Pinpoint the cell where the given text exists, returning its (X, Y) midpoint coordinate. 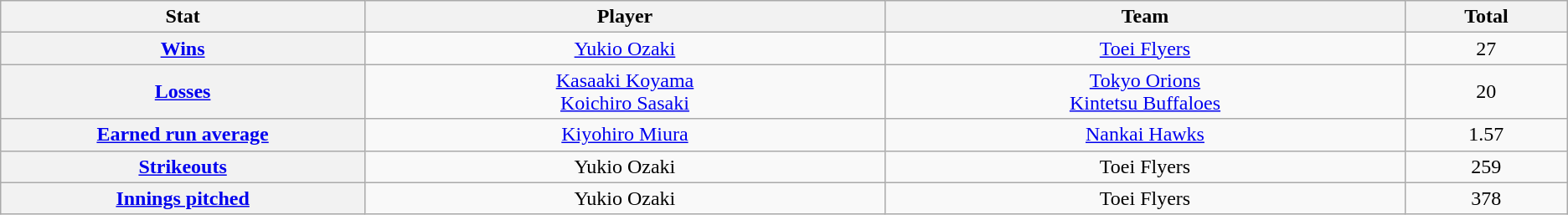
378 (1486, 198)
Kasaaki KoyamaKoichiro Sasaki (625, 92)
Player (625, 17)
Innings pitched (183, 198)
20 (1486, 92)
259 (1486, 166)
Nankai Hawks (1144, 135)
Wins (183, 49)
Strikeouts (183, 166)
Total (1486, 17)
1.57 (1486, 135)
Team (1144, 17)
27 (1486, 49)
Losses (183, 92)
Kiyohiro Miura (625, 135)
Earned run average (183, 135)
Tokyo OrionsKintetsu Buffaloes (1144, 92)
Stat (183, 17)
